Find where the given text appears and provide that cell's center as (X, Y) coordinate. 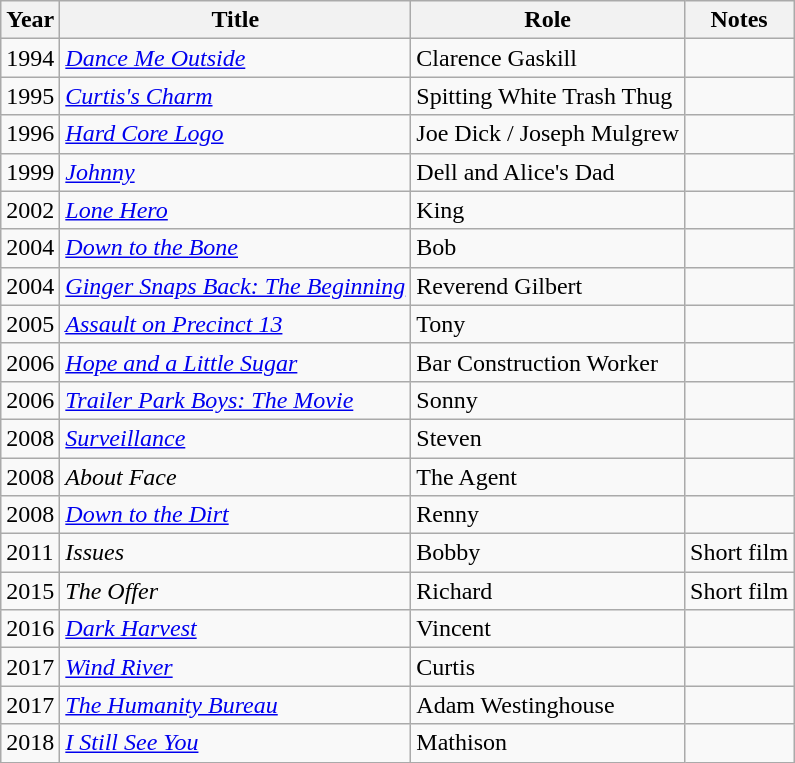
Bobby (548, 553)
Year (30, 20)
Tony (548, 324)
Hard Core Logo (236, 134)
Curtis (548, 667)
Reverend Gilbert (548, 286)
The Offer (236, 591)
Joe Dick / Joseph Mulgrew (548, 134)
Johnny (236, 172)
Bar Construction Worker (548, 362)
Sonny (548, 400)
Notes (740, 20)
2018 (30, 743)
Richard (548, 591)
Lone Hero (236, 210)
Steven (548, 438)
1999 (30, 172)
2015 (30, 591)
Curtis's Charm (236, 96)
Title (236, 20)
The Humanity Bureau (236, 705)
Ginger Snaps Back: The Beginning (236, 286)
Dance Me Outside (236, 58)
Assault on Precinct 13 (236, 324)
Vincent (548, 629)
Role (548, 20)
Dark Harvest (236, 629)
Down to the Bone (236, 248)
2011 (30, 553)
Wind River (236, 667)
1996 (30, 134)
2016 (30, 629)
2002 (30, 210)
Issues (236, 553)
Clarence Gaskill (548, 58)
Renny (548, 515)
Hope and a Little Sugar (236, 362)
1995 (30, 96)
About Face (236, 477)
Down to the Dirt (236, 515)
Bob (548, 248)
Spitting White Trash Thug (548, 96)
The Agent (548, 477)
1994 (30, 58)
Mathison (548, 743)
Trailer Park Boys: The Movie (236, 400)
I Still See You (236, 743)
Dell and Alice's Dad (548, 172)
2005 (30, 324)
Surveillance (236, 438)
Adam Westinghouse (548, 705)
King (548, 210)
